Provide the [X, Y] coordinate of the cell's center where the given text is located.  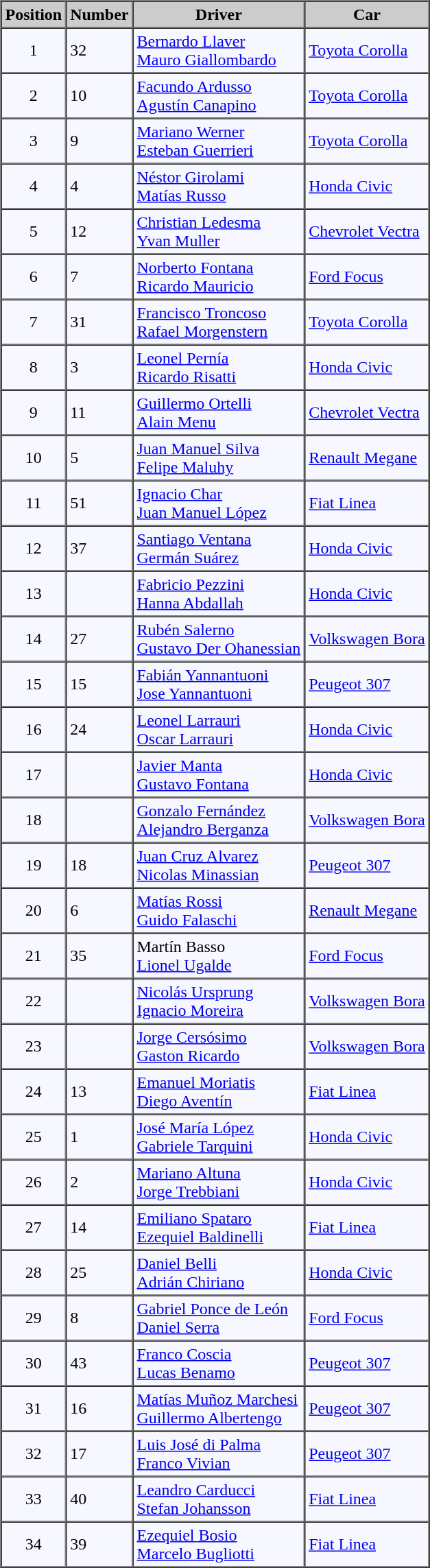
Fabián Yannantuoni Jose Yannantuoni [219, 684]
Guillermo Ortelli Alain Menu [219, 412]
35 [99, 955]
Ignacio Char Juan Manuel López [219, 503]
Javier Manta Gustavo Fontana [219, 774]
Néstor Girolami Matías Russo [219, 186]
Facundo Ardusso Agustín Canapino [219, 95]
Gonzalo Fernández Alejandro Berganza [219, 820]
Franco Coscia Lucas Benamo [219, 1363]
Driver [219, 15]
Juan Manuel Silva Felipe Maluhy [219, 458]
26 [34, 1182]
Car [367, 15]
21 [34, 955]
Leandro Carducci Stefan Johansson [219, 1499]
30 [34, 1363]
Number [99, 15]
37 [99, 548]
Christian Ledesma Yvan Muller [219, 231]
33 [34, 1499]
Martín Basso Lionel Ugalde [219, 955]
Matías Rossi Guido Falaschi [219, 910]
Jorge Cersósimo Gaston Ricardo [219, 1046]
Daniel Belli Adrián Chiriano [219, 1272]
José María López Gabriele Tarquini [219, 1137]
Rubén Salerno Gustavo Der Ohanessian [219, 639]
Fabricio Pezzini Hanna Abdallah [219, 593]
Norberto Fontana Ricardo Mauricio [219, 276]
Leonel Pernía Ricardo Risatti [219, 367]
Mariano Altuna Jorge Trebbiani [219, 1182]
Nicolás Ursprung Ignacio Moreira [219, 1001]
Luis José di Palma Franco Vivian [219, 1453]
Leonel Larrauri Oscar Larrauri [219, 729]
Emiliano Spataro Ezequiel Baldinelli [219, 1227]
Position [34, 15]
Francisco Troncoso Rafael Morgenstern [219, 322]
34 [34, 1544]
Gabriel Ponce de León Daniel Serra [219, 1318]
Mariano Werner Esteban Guerrieri [219, 141]
28 [34, 1272]
Ezequiel Bosio Marcelo Bugliotti [219, 1544]
19 [34, 865]
22 [34, 1001]
29 [34, 1318]
51 [99, 503]
Emanuel Moriatis Diego Aventín [219, 1091]
Juan Cruz Alvarez Nicolas Minassian [219, 865]
43 [99, 1363]
Bernardo Llaver Mauro Giallombardo [219, 50]
39 [99, 1544]
40 [99, 1499]
Santiago Ventana Germán Suárez [219, 548]
23 [34, 1046]
20 [34, 910]
Matías Muñoz Marchesi Guillermo Albertengo [219, 1408]
